Return the (X, Y) coordinate for the center point of the cell that contains the specified text.  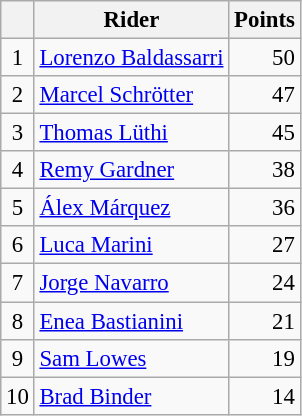
9 (18, 358)
27 (264, 245)
3 (18, 133)
Brad Binder (132, 396)
2 (18, 95)
4 (18, 170)
38 (264, 170)
47 (264, 95)
Enea Bastianini (132, 321)
7 (18, 283)
Jorge Navarro (132, 283)
14 (264, 396)
21 (264, 321)
50 (264, 58)
5 (18, 208)
1 (18, 58)
24 (264, 283)
Sam Lowes (132, 358)
45 (264, 133)
Marcel Schrötter (132, 95)
6 (18, 245)
Álex Márquez (132, 208)
Points (264, 20)
Remy Gardner (132, 170)
36 (264, 208)
Luca Marini (132, 245)
Rider (132, 20)
19 (264, 358)
Thomas Lüthi (132, 133)
10 (18, 396)
8 (18, 321)
Lorenzo Baldassarri (132, 58)
